Detect which cell encompasses the target text, then output its [x, y] center coordinate. 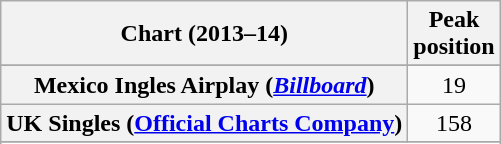
Mexico Ingles Airplay (Billboard) [204, 85]
Peakposition [454, 34]
UK Singles (Official Charts Company) [204, 123]
158 [454, 123]
Chart (2013–14) [204, 34]
19 [454, 85]
